Search for the cell housing the specified text and yield its (x, y) center coordinate. 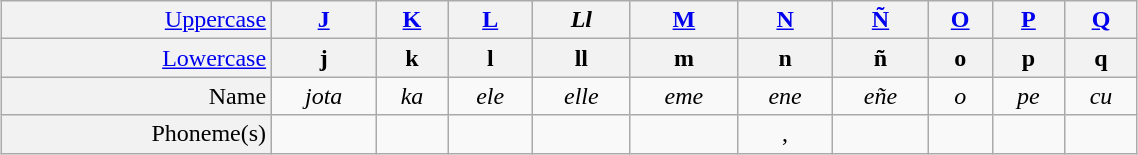
Ñ (880, 20)
cu (1102, 96)
O (960, 20)
q (1102, 58)
J (324, 20)
Phoneme(s) (136, 134)
eme (684, 96)
P (1028, 20)
eñe (880, 96)
K (412, 20)
Ll (581, 20)
ka (412, 96)
M (684, 20)
L (490, 20)
ñ (880, 58)
l (490, 58)
jota (324, 96)
Lowercase (136, 58)
j (324, 58)
Q (1102, 20)
Name (136, 96)
pe (1028, 96)
k (412, 58)
n (784, 58)
, (784, 134)
ll (581, 58)
Uppercase (136, 20)
N (784, 20)
ele (490, 96)
p (1028, 58)
m (684, 58)
ene (784, 96)
elle (581, 96)
